Return (x, y) of the center of cell containing provided text 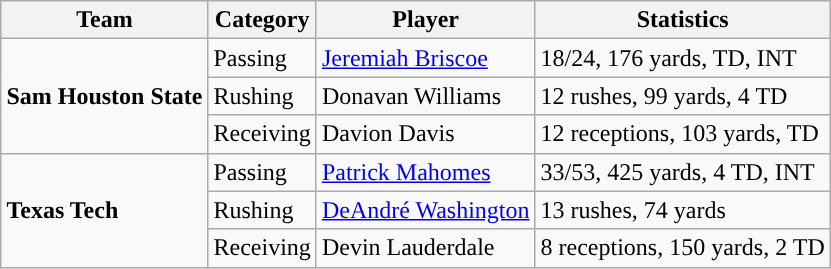
Player (426, 20)
Category (262, 20)
Texas Tech (104, 210)
Sam Houston State (104, 96)
Statistics (682, 20)
Devin Lauderdale (426, 248)
Patrick Mahomes (426, 172)
33/53, 425 yards, 4 TD, INT (682, 172)
Donavan Williams (426, 96)
8 receptions, 150 yards, 2 TD (682, 248)
DeAndré Washington (426, 210)
Davion Davis (426, 134)
Jeremiah Briscoe (426, 58)
12 receptions, 103 yards, TD (682, 134)
Team (104, 20)
18/24, 176 yards, TD, INT (682, 58)
13 rushes, 74 yards (682, 210)
12 rushes, 99 yards, 4 TD (682, 96)
